Detect which cell encompasses the target text, then output its [X, Y] center coordinate. 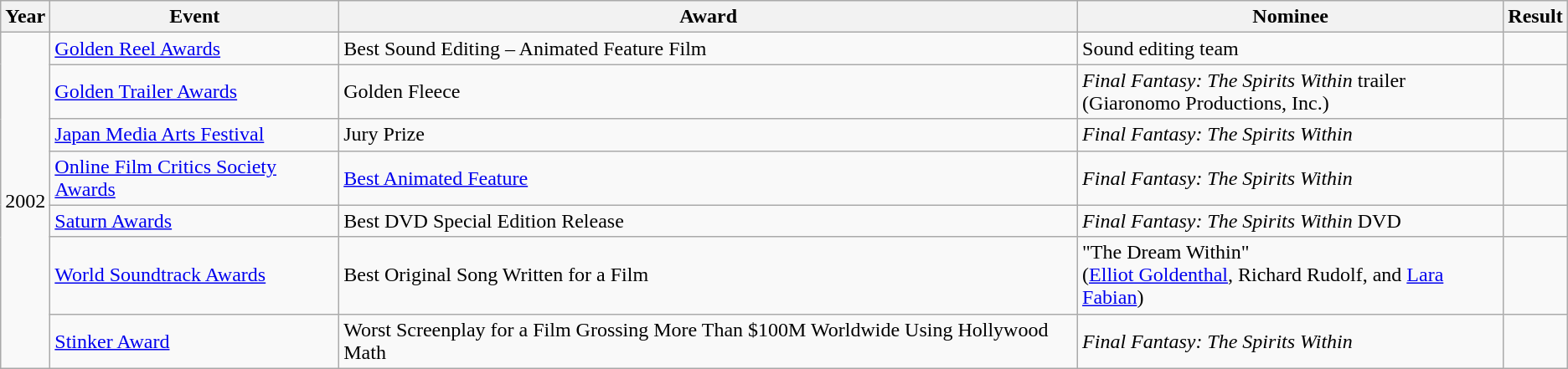
Sound editing team [1291, 49]
Final Fantasy: The Spirits Within trailer(Giaronomo Productions, Inc.) [1291, 92]
Stinker Award [194, 341]
Online Film Critics Society Awards [194, 177]
Worst Screenplay for a Film Grossing More Than $100M Worldwide Using Hollywood Math [709, 341]
Saturn Awards [194, 221]
Award [709, 17]
Final Fantasy: The Spirits Within DVD [1291, 221]
Golden Trailer Awards [194, 92]
Golden Fleece [709, 92]
2002 [25, 201]
Best Animated Feature [709, 177]
Year [25, 17]
Best DVD Special Edition Release [709, 221]
Golden Reel Awards [194, 49]
Result [1535, 17]
Event [194, 17]
Best Original Song Written for a Film [709, 275]
Nominee [1291, 17]
Japan Media Arts Festival [194, 135]
Best Sound Editing – Animated Feature Film [709, 49]
Jury Prize [709, 135]
World Soundtrack Awards [194, 275]
"The Dream Within" (Elliot Goldenthal, Richard Rudolf, and Lara Fabian) [1291, 275]
